Output the [X, Y] coordinate of the center of the cell containing the given text.  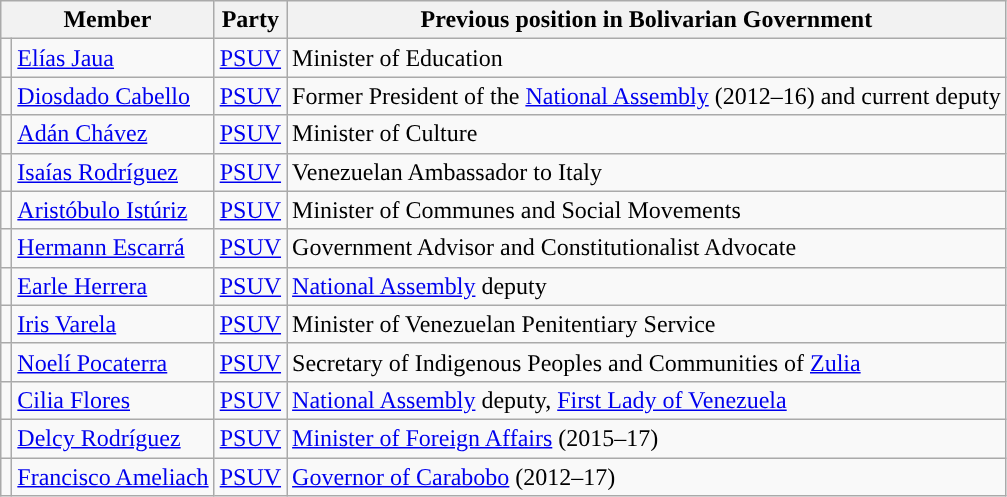
Minister of Venezuelan Penitentiary Service [647, 324]
Francisco Ameliach [113, 477]
Party [250, 20]
Previous position in Bolivarian Government [647, 20]
Government Advisor and Constitutionalist Advocate [647, 248]
National Assembly deputy [647, 286]
National Assembly deputy, First Lady of Venezuela [647, 400]
Minister of Education [647, 58]
Aristóbulo Istúriz [113, 210]
Isaías Rodríguez [113, 172]
Secretary of Indigenous Peoples and Communities of Zulia [647, 362]
Former President of the National Assembly (2012–16) and current deputy [647, 96]
Elías Jaua [113, 58]
Minister of Communes and Social Movements [647, 210]
Adán Chávez [113, 134]
Member [108, 20]
Delcy Rodríguez [113, 438]
Hermann Escarrá [113, 248]
Earle Herrera [113, 286]
Minister of Foreign Affairs (2015–17) [647, 438]
Diosdado Cabello [113, 96]
Minister of Culture [647, 134]
Iris Varela [113, 324]
Governor of Carabobo (2012–17) [647, 477]
Noelí Pocaterra [113, 362]
Venezuelan Ambassador to Italy [647, 172]
Cilia Flores [113, 400]
